Return the [x, y] coordinate for the center point of the cell that contains the specified text.  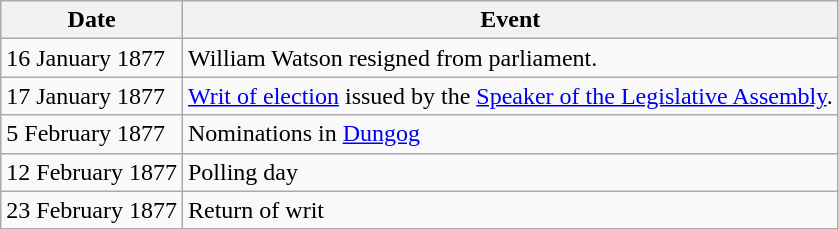
5 February 1877 [92, 134]
16 January 1877 [92, 58]
Writ of election issued by the Speaker of the Legislative Assembly. [510, 96]
Return of writ [510, 210]
17 January 1877 [92, 96]
23 February 1877 [92, 210]
Nominations in Dungog [510, 134]
Event [510, 20]
William Watson resigned from parliament. [510, 58]
Polling day [510, 172]
12 February 1877 [92, 172]
Date [92, 20]
